Return [X, Y] of the center of cell containing provided text 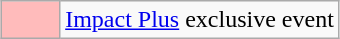
Impact Plus exclusive event [200, 20]
